For the text-containing cell, return its midpoint in [X, Y] coordinate format. 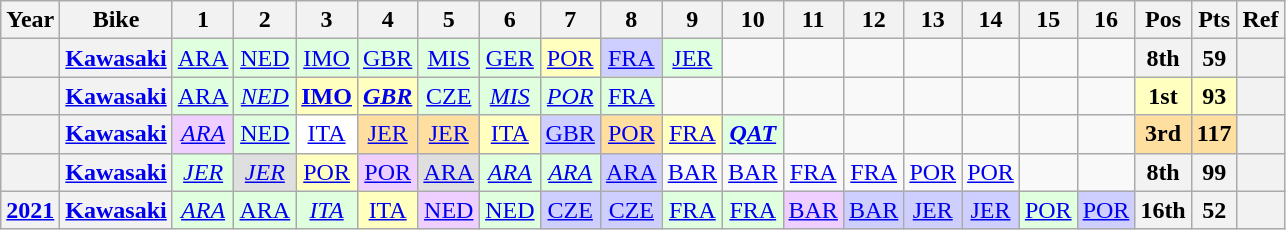
14 [991, 20]
13 [933, 20]
Pts [1214, 20]
Pos [1163, 20]
7 [570, 20]
52 [1214, 210]
16 [1106, 20]
15 [1048, 20]
8 [631, 20]
5 [449, 20]
99 [1214, 172]
Bike [116, 20]
10 [753, 20]
2021 [30, 210]
3 [327, 20]
11 [813, 20]
9 [692, 20]
59 [1214, 58]
6 [510, 20]
3rd [1163, 134]
1 [203, 20]
2 [265, 20]
Year [30, 20]
4 [387, 20]
1st [1163, 96]
QAT [753, 134]
GER [510, 58]
Ref [1260, 20]
12 [873, 20]
117 [1214, 134]
16th [1163, 210]
93 [1214, 96]
